Detect which cell encompasses the target text, then output its (X, Y) center coordinate. 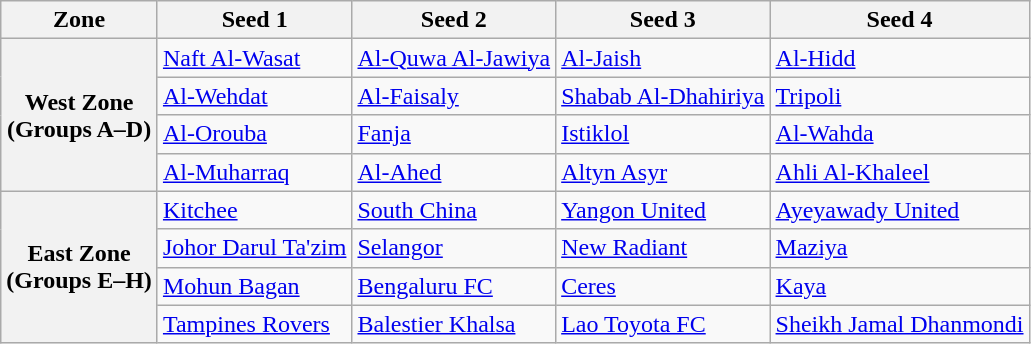
Al-Ahed (454, 172)
Al-Wehdat (254, 96)
Naft Al-Wasat (254, 58)
Mohun Bagan (254, 286)
Istiklol (663, 134)
Yangon United (663, 210)
South China (454, 210)
Bengaluru FC (454, 286)
Fanja (454, 134)
Al-Hidd (900, 58)
Tripoli (900, 96)
Al-Orouba (254, 134)
East Zone(Groups E–H) (80, 267)
Seed 4 (900, 20)
Seed 3 (663, 20)
Al-Muharraq (254, 172)
Sheikh Jamal Dhanmondi (900, 324)
Ahli Al-Khaleel (900, 172)
Maziya (900, 248)
Seed 2 (454, 20)
New Radiant (663, 248)
Ceres (663, 286)
Kaya (900, 286)
Seed 1 (254, 20)
Zone (80, 20)
Al-Wahda (900, 134)
Kitchee (254, 210)
Tampines Rovers (254, 324)
Al-Faisaly (454, 96)
Johor Darul Ta'zim (254, 248)
Shabab Al-Dhahiriya (663, 96)
Selangor (454, 248)
Al-Quwa Al-Jawiya (454, 58)
Altyn Asyr (663, 172)
Balestier Khalsa (454, 324)
Lao Toyota FC (663, 324)
Ayeyawady United (900, 210)
West Zone(Groups A–D) (80, 115)
Al-Jaish (663, 58)
